Determine the (x, y) coordinate at the center of the cell enclosing the given text.  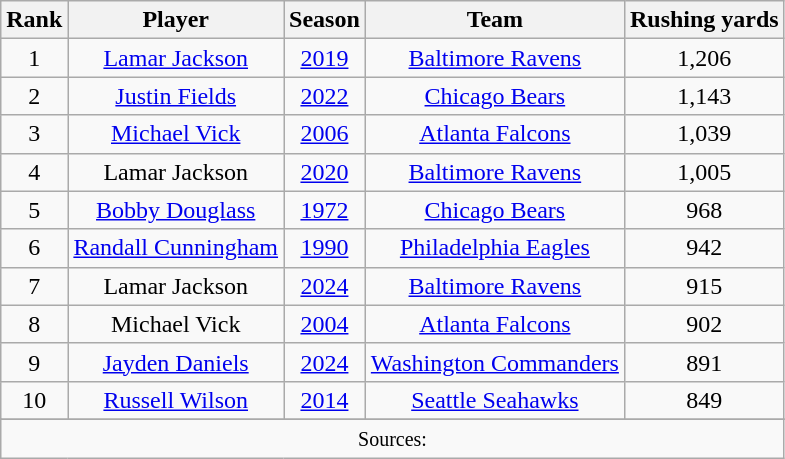
1,005 (704, 172)
Rank (34, 20)
3 (34, 134)
915 (704, 286)
5 (34, 210)
1,039 (704, 134)
Bobby Douglass (176, 210)
Sources: (392, 438)
Randall Cunningham (176, 248)
4 (34, 172)
Team (494, 20)
Player (176, 20)
8 (34, 324)
1,143 (704, 96)
902 (704, 324)
7 (34, 286)
Russell Wilson (176, 400)
2014 (325, 400)
9 (34, 362)
849 (704, 400)
2 (34, 96)
891 (704, 362)
1972 (325, 210)
Seattle Seahawks (494, 400)
2019 (325, 58)
10 (34, 400)
968 (704, 210)
1990 (325, 248)
Jayden Daniels (176, 362)
1,206 (704, 58)
Washington Commanders (494, 362)
Philadelphia Eagles (494, 248)
Season (325, 20)
2006 (325, 134)
2022 (325, 96)
942 (704, 248)
Justin Fields (176, 96)
6 (34, 248)
2020 (325, 172)
1 (34, 58)
2004 (325, 324)
Rushing yards (704, 20)
